Determine the [X, Y] coordinate at the center of the cell enclosing the given text.  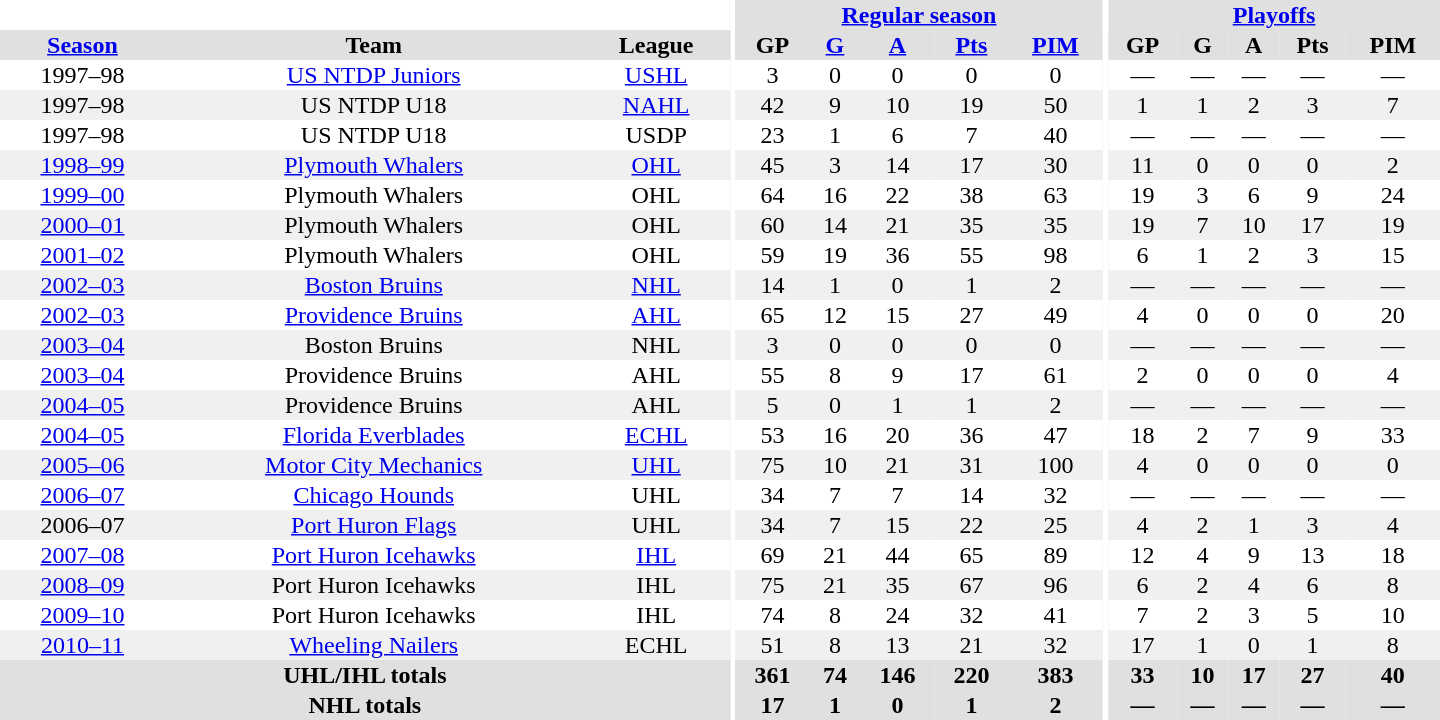
1998–99 [82, 165]
31 [971, 465]
2009–10 [82, 615]
Chicago Hounds [374, 495]
Port Huron Flags [374, 525]
220 [971, 675]
60 [772, 225]
Team [374, 45]
25 [1055, 525]
89 [1055, 555]
53 [772, 435]
Playoffs [1274, 15]
96 [1055, 585]
44 [898, 555]
146 [898, 675]
Motor City Mechanics [374, 465]
361 [772, 675]
NHL totals [365, 705]
61 [1055, 375]
Regular season [918, 15]
383 [1055, 675]
49 [1055, 315]
42 [772, 105]
Wheeling Nailers [374, 645]
2000–01 [82, 225]
NAHL [656, 105]
41 [1055, 615]
Season [82, 45]
2008–09 [82, 585]
2010–11 [82, 645]
50 [1055, 105]
US NTDP Juniors [374, 75]
2005–06 [82, 465]
11 [1142, 165]
67 [971, 585]
100 [1055, 465]
30 [1055, 165]
1999–00 [82, 195]
64 [772, 195]
23 [772, 135]
69 [772, 555]
2001–02 [82, 255]
47 [1055, 435]
Florida Everblades [374, 435]
45 [772, 165]
UHL/IHL totals [365, 675]
USDP [656, 135]
USHL [656, 75]
59 [772, 255]
51 [772, 645]
98 [1055, 255]
2007–08 [82, 555]
63 [1055, 195]
League [656, 45]
38 [971, 195]
